Output the [X, Y] coordinate of the center of the cell containing the given text.  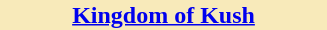
Kingdom of Kush [164, 15]
